Extract the (X, Y) coordinate from the center of the cell holding the provided text.  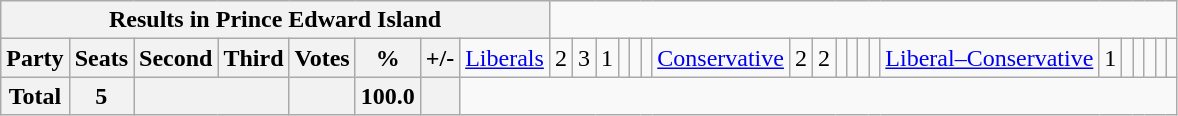
5 (101, 96)
Results in Prince Edward Island (276, 20)
Party (35, 58)
% (388, 58)
Conservative (721, 58)
+/- (440, 58)
Total (35, 96)
Votes (322, 58)
Seats (101, 58)
Third (254, 58)
3 (584, 58)
100.0 (388, 96)
Second (176, 58)
Liberals (505, 58)
Liberal–Conservative (990, 58)
